From the cell containing the given text, extract its center point as [X, Y] coordinate. 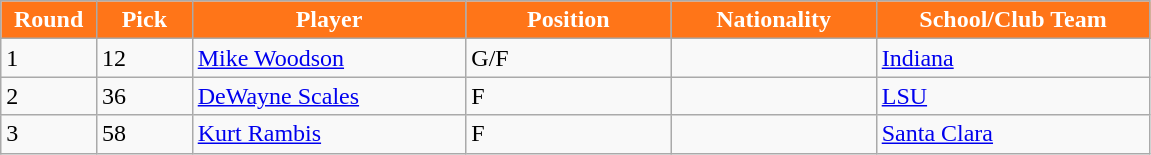
DeWayne Scales [329, 96]
Player [329, 20]
58 [144, 134]
School/Club Team [1013, 20]
1 [49, 58]
G/F [568, 58]
LSU [1013, 96]
36 [144, 96]
Mike Woodson [329, 58]
2 [49, 96]
3 [49, 134]
Pick [144, 20]
Round [49, 20]
Nationality [774, 20]
12 [144, 58]
Position [568, 20]
Kurt Rambis [329, 134]
Indiana [1013, 58]
Santa Clara [1013, 134]
